Find where the given text appears and provide that cell's center as [X, Y] coordinate. 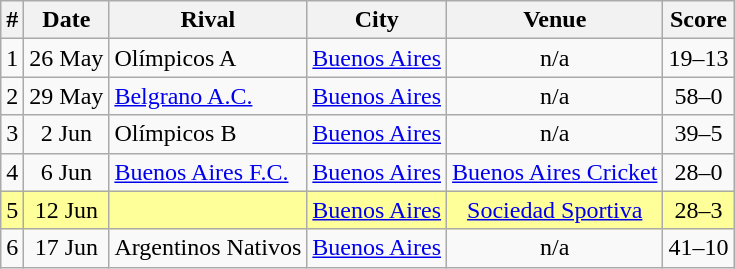
39–5 [698, 134]
6 [12, 248]
1 [12, 58]
Olímpicos B [208, 134]
Sociedad Sportiva [555, 210]
2 Jun [66, 134]
Rival [208, 20]
26 May [66, 58]
3 [12, 134]
19–13 [698, 58]
17 Jun [66, 248]
Belgrano A.C. [208, 96]
4 [12, 172]
Buenos Aires Cricket [555, 172]
Score [698, 20]
Date [66, 20]
Venue [555, 20]
# [12, 20]
2 [12, 96]
6 Jun [66, 172]
28–3 [698, 210]
Argentinos Nativos [208, 248]
58–0 [698, 96]
28–0 [698, 172]
12 Jun [66, 210]
Buenos Aires F.C. [208, 172]
Olímpicos A [208, 58]
41–10 [698, 248]
5 [12, 210]
29 May [66, 96]
City [377, 20]
